Output the [x, y] coordinate of the center of the cell containing the given text.  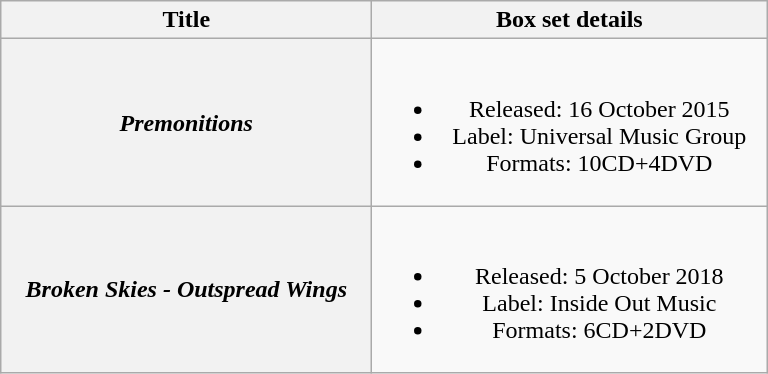
Title [186, 20]
Premonitions [186, 122]
Box set details [570, 20]
Released: 5 October 2018Label: Inside Out MusicFormats: 6CD+2DVD [570, 290]
Released: 16 October 2015Label: Universal Music GroupFormats: 10CD+4DVD [570, 122]
Broken Skies - Outspread Wings [186, 290]
